Search for the cell housing the specified text and yield its (x, y) center coordinate. 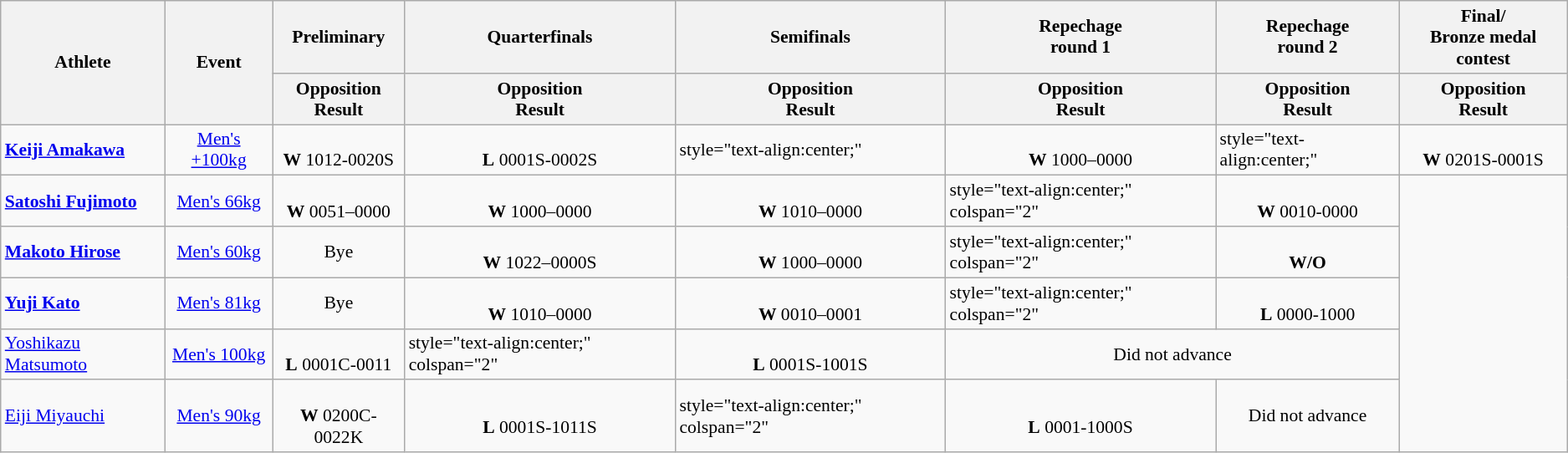
W 1012-0020S (339, 150)
Final/Bronze medal contest (1484, 37)
Makoto Hirose (83, 252)
Men's 90kg (219, 416)
W/O (1308, 252)
Satoshi Fujimoto (83, 201)
Semifinals (810, 37)
Preliminary (339, 37)
W 0010–0001 (810, 303)
L 0001S-0002S (540, 150)
Repechage round 2 (1308, 37)
W 1022–0000S (540, 252)
W 0051–0000 (339, 201)
Repechage round 1 (1080, 37)
Yoshikazu Matsumoto (83, 354)
Men's 100kg (219, 354)
Men's +100kg (219, 150)
L 0000-1000 (1308, 303)
L 0001C-0011 (339, 354)
L 0001S-1011S (540, 416)
Athlete (83, 63)
Quarterfinals (540, 37)
L 0001S-1001S (810, 354)
Men's 60kg (219, 252)
W 0010-0000 (1308, 201)
Men's 66kg (219, 201)
Event (219, 63)
Keiji Amakawa (83, 150)
W 0201S-0001S (1484, 150)
W 0200C-0022K (339, 416)
Eiji Miyauchi (83, 416)
Yuji Kato (83, 303)
Men's 81kg (219, 303)
L 0001-1000S (1080, 416)
